Pinpoint the cell where the given text exists, returning its [X, Y] midpoint coordinate. 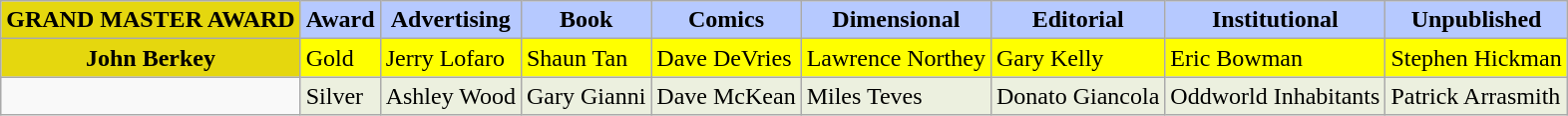
Unpublished [1476, 20]
Gold [340, 58]
Gary Kelly [1077, 58]
Dimensional [896, 20]
Ashley Wood [451, 96]
Dave McKean [726, 96]
Miles Teves [896, 96]
GRAND MASTER AWARD [151, 20]
Gary Gianni [586, 96]
Award [340, 20]
Book [586, 20]
Eric Bowman [1275, 58]
Stephen Hickman [1476, 58]
Patrick Arrasmith [1476, 96]
Shaun Tan [586, 58]
Jerry Lofaro [451, 58]
Comics [726, 20]
Lawrence Northey [896, 58]
Oddworld Inhabitants [1275, 96]
Silver [340, 96]
Editorial [1077, 20]
Donato Giancola [1077, 96]
Dave DeVries [726, 58]
Institutional [1275, 20]
Advertising [451, 20]
John Berkey [151, 58]
